Return the (x, y) coordinate for the center point of the cell that contains the specified text.  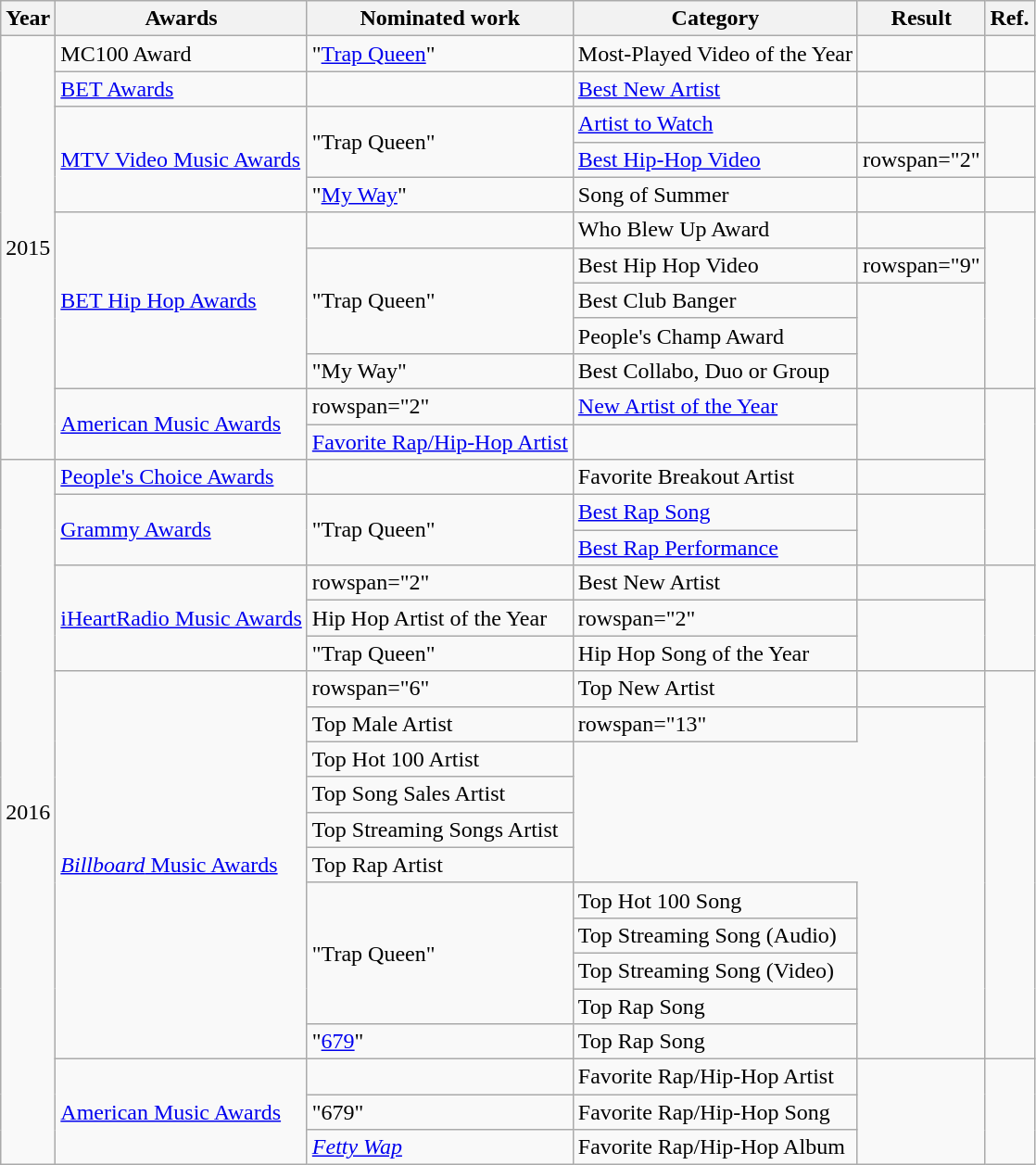
Who Blew Up Award (715, 230)
Fetty Wap (439, 1147)
People's Choice Awards (182, 477)
Song of Summer (715, 195)
Top Rap Artist (439, 865)
Grammy Awards (182, 530)
Favorite Rap/Hip-Hop Song (715, 1112)
Top Streaming Songs Artist (439, 829)
Billboard Music Awards (182, 866)
Top Streaming Song (Video) (715, 970)
People's Champ Award (715, 336)
Best Hip-Hop Video (715, 159)
Most-Played Video of the Year (715, 54)
Favorite Rap/Hip-Hop Album (715, 1147)
BET Awards (182, 89)
2016 (28, 812)
rowspan="13" (715, 724)
Hip Hop Song of the Year (715, 653)
MTV Video Music Awards (182, 159)
Ref. (1010, 19)
Category (715, 19)
MC100 Award (182, 54)
Nominated work (439, 19)
Year (28, 19)
rowspan="9" (921, 265)
Artist to Watch (715, 124)
Best Rap Song (715, 513)
Result (921, 19)
BET Hip Hop Awards (182, 300)
Top Hot 100 Song (715, 900)
Best Club Banger (715, 300)
Top Song Sales Artist (439, 794)
Top New Artist (715, 689)
Favorite Breakout Artist (715, 477)
Top Hot 100 Artist (439, 759)
Hip Hop Artist of the Year (439, 618)
iHeartRadio Music Awards (182, 618)
Awards (182, 19)
Best Rap Performance (715, 548)
Best Collabo, Duo or Group (715, 371)
2015 (28, 248)
New Artist of the Year (715, 406)
rowspan="6" (439, 689)
Best Hip Hop Video (715, 265)
Top Male Artist (439, 724)
Top Streaming Song (Audio) (715, 935)
